Output the (x, y) coordinate of the center of the cell containing the given text.  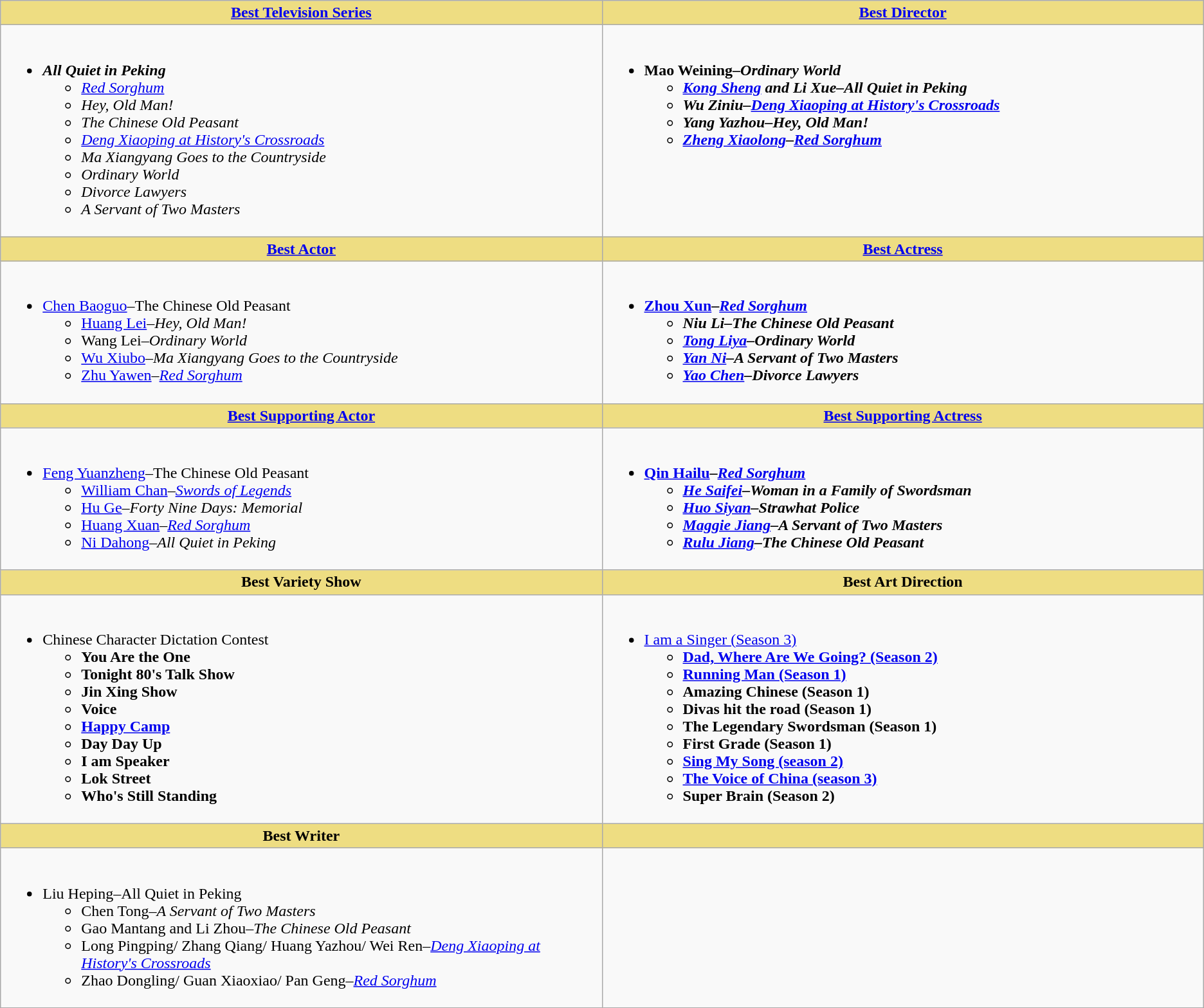
Best Director (903, 13)
Best Supporting Actress (903, 416)
Best Variety Show (301, 582)
Best Actor (301, 249)
Chen Baoguo–The Chinese Old PeasantHuang Lei–Hey, Old Man!Wang Lei–Ordinary WorldWu Xiubo–Ma Xiangyang Goes to the CountrysideZhu Yawen–Red Sorghum (301, 332)
Zhou Xun–Red SorghumNiu Li–The Chinese Old PeasantTong Liya–Ordinary WorldYan Ni–A Servant of Two MastersYao Chen–Divorce Lawyers (903, 332)
Best Art Direction (903, 582)
Best Supporting Actor (301, 416)
Best Actress (903, 249)
Best Writer (301, 836)
Best Television Series (301, 13)
